Pinpoint the cell where the given text exists, returning its [X, Y] midpoint coordinate. 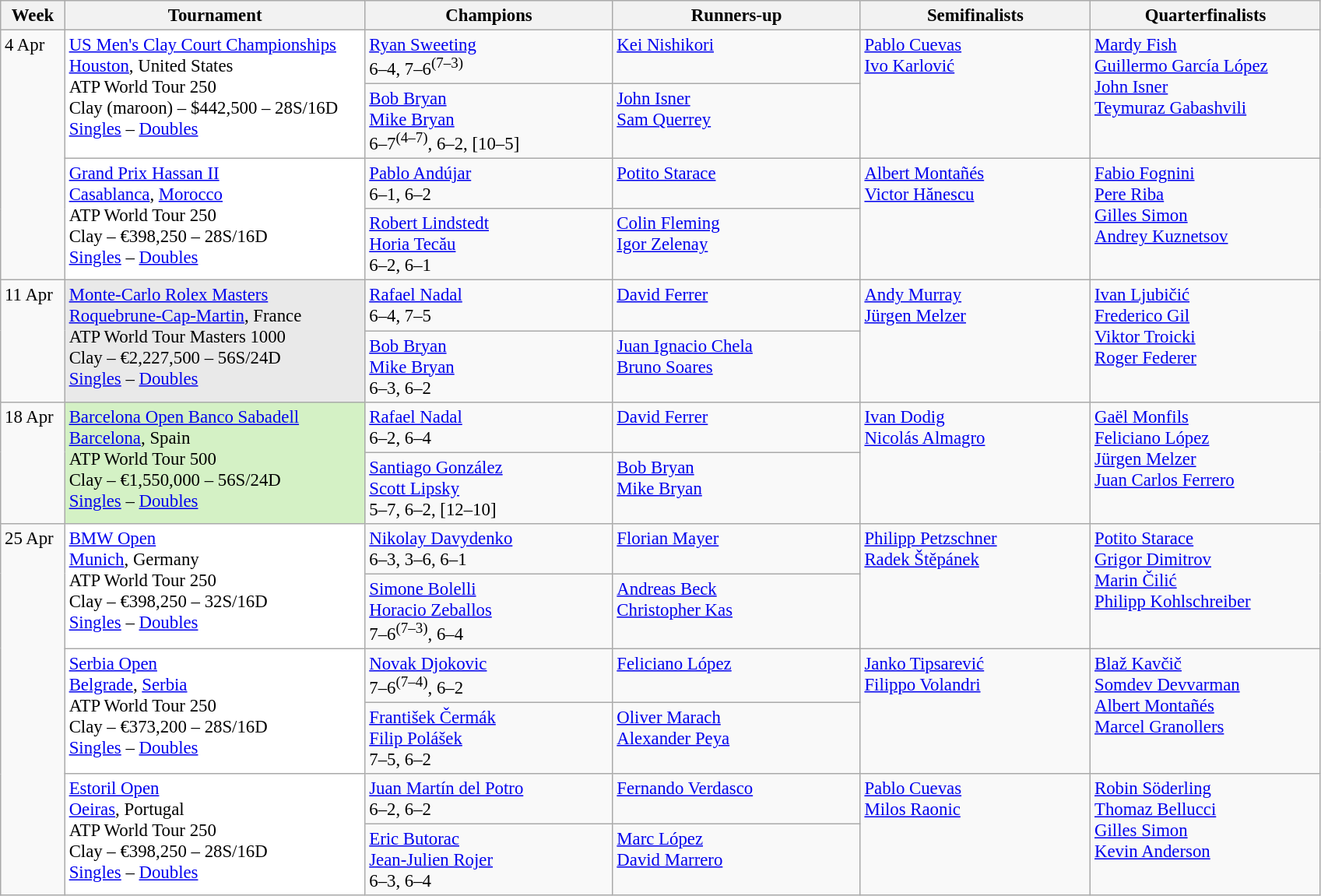
František Čermák Filip Polášek 7–5, 6–2 [489, 738]
Grand Prix Hassan II Casablanca, MoroccoATP World Tour 250Clay – €398,250 – 28S/16DSingles – Doubles [215, 220]
Ivan Ljubičić Frederico Gil Viktor Troicki Roger Federer [1206, 341]
US Men's Clay Court Championships Houston, United StatesATP World Tour 250Clay (maroon) – $442,500 – 28S/16DSingles – Doubles [215, 95]
Florian Mayer [736, 548]
Andy Murray Jürgen Melzer [975, 341]
Eric Butorac Jean-Julien Rojer 6–3, 6–4 [489, 860]
Estoril Open Oeiras, PortugalATP World Tour 250Clay – €398,250 – 28S/16DSingles – Doubles [215, 835]
BMW Open Munich, GermanyATP World Tour 250Clay – €398,250 – 32S/16DSingles – Doubles [215, 585]
25 Apr [33, 709]
Mardy Fish Guillermo García López John Isner Teymuraz Gabashvili [1206, 95]
11 Apr [33, 341]
4 Apr [33, 156]
Bob Bryan Mike Bryan 6–7(4–7), 6–2, [10–5] [489, 121]
Barcelona Open Banco Sabadell Barcelona, SpainATP World Tour 500Clay – €1,550,000 – 56S/24DSingles – Doubles [215, 462]
Runners-up [736, 16]
Rafael Nadal 6–4, 7–5 [489, 305]
Santiago González Scott Lipsky 5–7, 6–2, [12–10] [489, 488]
Simone Bolelli Horacio Zeballos 7–6(7–3), 6–4 [489, 611]
Potito Starace Grigor Dimitrov Marin Čilić Philipp Kohlschreiber [1206, 585]
Andreas Beck Christopher Kas [736, 611]
Feliciano López [736, 676]
Robin Söderling Thomaz Bellucci Gilles Simon Kevin Anderson [1206, 835]
Week [33, 16]
Pablo Andújar 6–1, 6–2 [489, 184]
Serbia Open Belgrade, SerbiaATP World Tour 250Clay – €373,200 – 28S/16DSingles – Doubles [215, 712]
Marc López David Marrero [736, 860]
Blaž Kavčič Somdev Devvarman Albert Montañés Marcel Granollers [1206, 712]
Nikolay Davydenko 6–3, 3–6, 6–1 [489, 548]
Philipp Petzschner Radek Štěpánek [975, 585]
John Isner Sam Querrey [736, 121]
Quarterfinalists [1206, 16]
Tournament [215, 16]
Novak Djokovic 7–6(7–4), 6–2 [489, 676]
Ivan Dodig Nicolás Almagro [975, 462]
Potito Starace [736, 184]
18 Apr [33, 462]
Oliver Marach Alexander Peya [736, 738]
Semifinalists [975, 16]
Pablo Cuevas Milos Raonic [975, 835]
Gaël Monfils Feliciano López Jürgen Melzer Juan Carlos Ferrero [1206, 462]
Champions [489, 16]
Colin Fleming Igor Zelenay [736, 244]
Ryan Sweeting 6–4, 7–6(7–3) [489, 58]
Janko Tipsarević Filippo Volandri [975, 712]
Kei Nishikori [736, 58]
Fernando Verdasco [736, 799]
Juan Martín del Potro 6–2, 6–2 [489, 799]
Juan Ignacio Chela Bruno Soares [736, 367]
Robert Lindstedt Horia Tecău 6–2, 6–1 [489, 244]
Monte-Carlo Rolex Masters Roquebrune-Cap-Martin, FranceATP World Tour Masters 1000Clay – €2,227,500 – 56S/24DSingles – Doubles [215, 341]
Rafael Nadal 6–2, 6–4 [489, 427]
Bob Bryan Mike Bryan 6–3, 6–2 [489, 367]
Fabio Fognini Pere Riba Gilles Simon Andrey Kuznetsov [1206, 220]
Albert Montañés Victor Hănescu [975, 220]
Pablo Cuevas Ivo Karlović [975, 95]
Bob Bryan Mike Bryan [736, 488]
